Locate the cell with the specified text and output its [x, y] center coordinate. 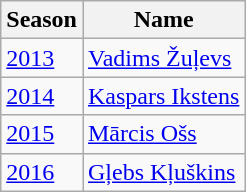
Mārcis Ošs [163, 134]
2013 [42, 58]
Season [42, 20]
Name [163, 20]
2014 [42, 96]
Vadims Žuļevs [163, 58]
2015 [42, 134]
Kaspars Ikstens [163, 96]
Gļebs Kļuškins [163, 172]
2016 [42, 172]
